Return (X, Y) of the center of cell containing provided text 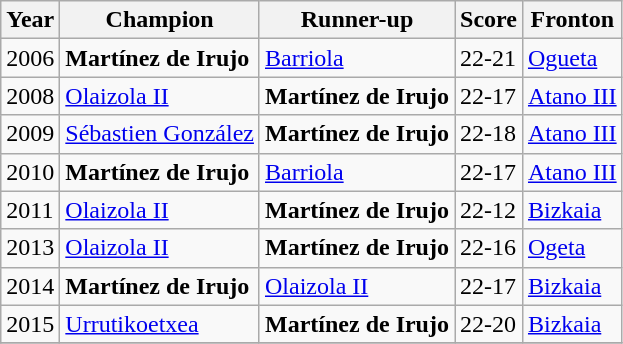
22-16 (488, 248)
2011 (30, 210)
2008 (30, 96)
Sébastien González (160, 134)
Runner-up (356, 20)
2010 (30, 172)
Ogeta (572, 248)
22-21 (488, 58)
2013 (30, 248)
2009 (30, 134)
Score (488, 20)
2015 (30, 324)
Urrutikoetxea (160, 324)
22-20 (488, 324)
22-12 (488, 210)
Year (30, 20)
2014 (30, 286)
22-18 (488, 134)
Champion (160, 20)
Fronton (572, 20)
2006 (30, 58)
Ogueta (572, 58)
